Locate the cell with the specified text and output its [x, y] center coordinate. 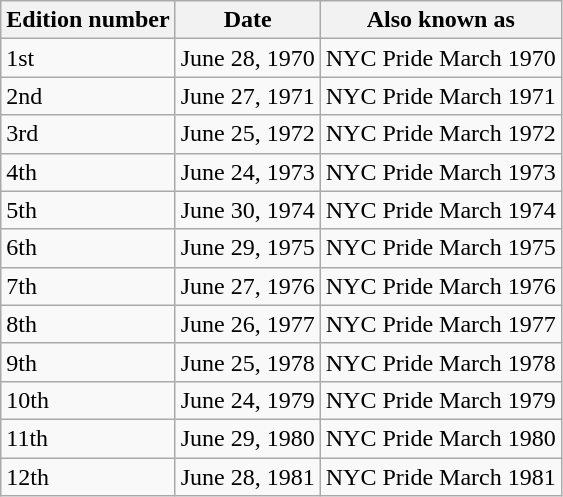
NYC Pride March 1976 [440, 286]
June 28, 1970 [248, 58]
June 25, 1972 [248, 134]
June 28, 1981 [248, 477]
June 29, 1980 [248, 438]
June 30, 1974 [248, 210]
NYC Pride March 1973 [440, 172]
Also known as [440, 20]
NYC Pride March 1975 [440, 248]
June 27, 1976 [248, 286]
NYC Pride March 1972 [440, 134]
June 26, 1977 [248, 324]
June 27, 1971 [248, 96]
NYC Pride March 1971 [440, 96]
12th [88, 477]
4th [88, 172]
NYC Pride March 1974 [440, 210]
Date [248, 20]
June 24, 1979 [248, 400]
10th [88, 400]
June 25, 1978 [248, 362]
June 24, 1973 [248, 172]
3rd [88, 134]
NYC Pride March 1977 [440, 324]
June 29, 1975 [248, 248]
6th [88, 248]
7th [88, 286]
NYC Pride March 1979 [440, 400]
1st [88, 58]
Edition number [88, 20]
NYC Pride March 1970 [440, 58]
NYC Pride March 1980 [440, 438]
NYC Pride March 1978 [440, 362]
2nd [88, 96]
9th [88, 362]
11th [88, 438]
8th [88, 324]
NYC Pride March 1981 [440, 477]
5th [88, 210]
